Output the (X, Y) coordinate of the center of the cell containing the given text.  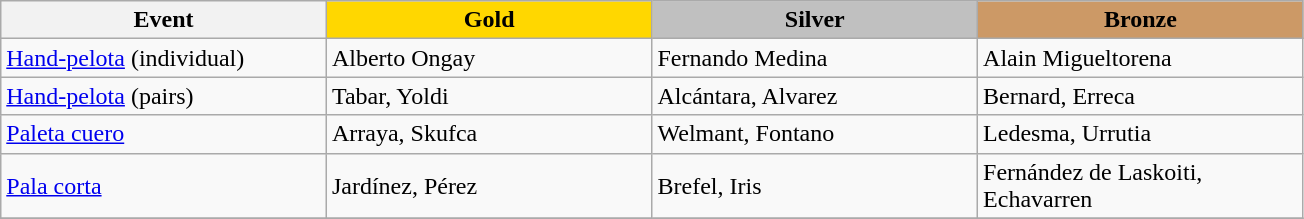
Jardínez, Pérez (489, 186)
Hand-pelota (pairs) (164, 96)
Bronze (1141, 20)
Event (164, 20)
Gold (489, 20)
Alberto Ongay (489, 58)
Fernando Medina (815, 58)
Bernard, Erreca (1141, 96)
Fernández de Laskoiti, Echavarren (1141, 186)
Pala corta (164, 186)
Brefel, Iris (815, 186)
Silver (815, 20)
Tabar, Yoldi (489, 96)
Paleta cuero (164, 134)
Alcántara, Alvarez (815, 96)
Ledesma, Urrutia (1141, 134)
Welmant, Fontano (815, 134)
Hand-pelota (individual) (164, 58)
Alain Migueltorena (1141, 58)
Arraya, Skufca (489, 134)
